Find where the given text appears and provide that cell's center as [x, y] coordinate. 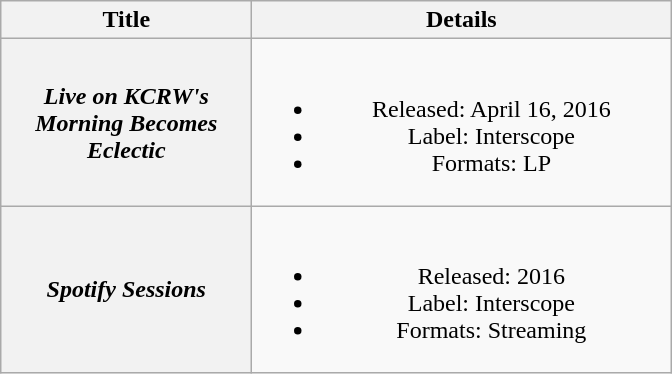
Spotify Sessions [126, 290]
Released: April 16, 2016Label: InterscopeFormats: LP [462, 122]
Title [126, 20]
Details [462, 20]
Live on KCRW's Morning Becomes Eclectic [126, 122]
Released: 2016Label: InterscopeFormats: Streaming [462, 290]
